Detect which cell encompasses the target text, then output its (X, Y) center coordinate. 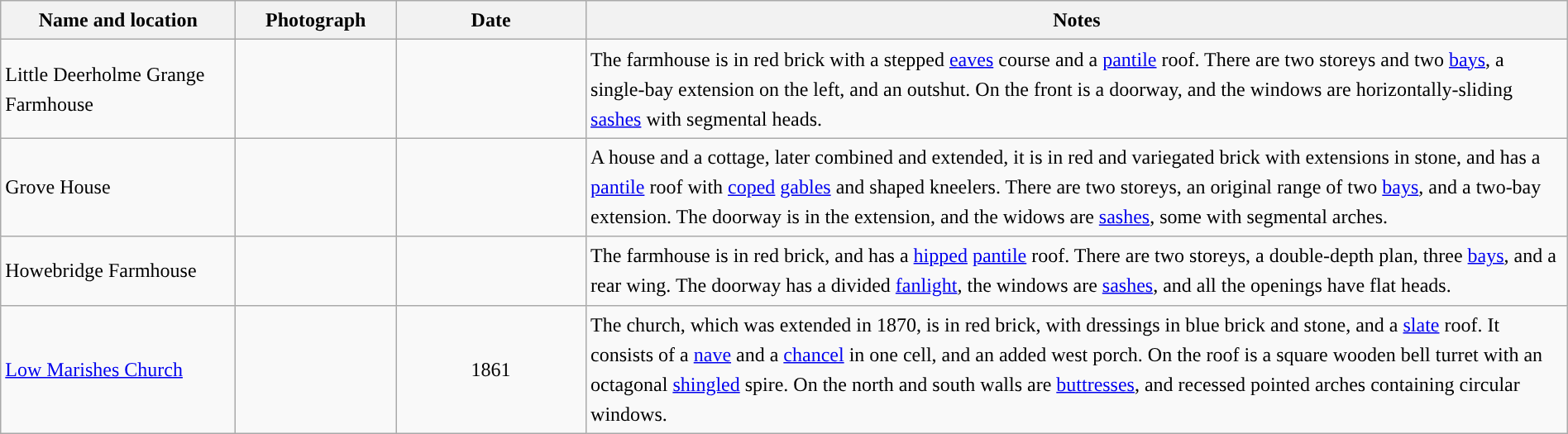
Little Deerholme Grange Farmhouse (118, 89)
Notes (1077, 20)
Grove House (118, 187)
Howebridge Farmhouse (118, 271)
Low Marishes Church (118, 369)
Date (491, 20)
Name and location (118, 20)
Photograph (316, 20)
1861 (491, 369)
